Provide the [x, y] coordinate of the cell's center where the given text is located.  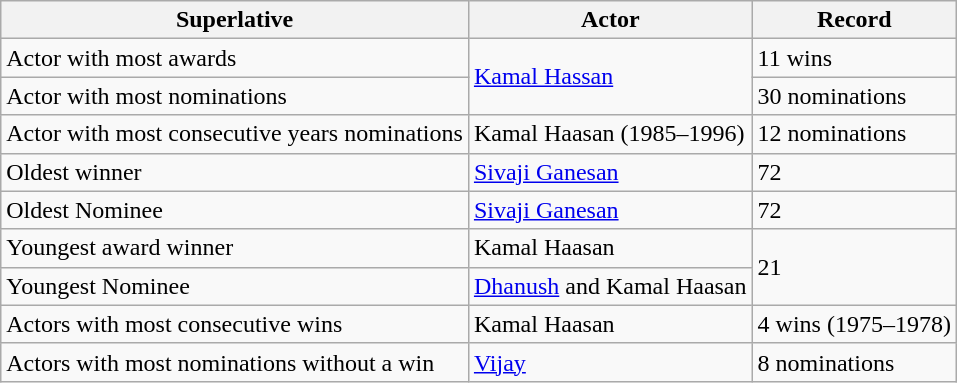
Youngest award winner [235, 248]
Kamal Hassan [610, 77]
21 [854, 267]
4 wins (1975–1978) [854, 324]
Kamal Haasan (1985–1996) [610, 134]
Oldest winner [235, 172]
Actor [610, 20]
Vijay [610, 362]
Actor with most nominations [235, 96]
Actor with most awards [235, 58]
Actors with most nominations without a win [235, 362]
Superlative [235, 20]
Youngest Nominee [235, 286]
11 wins [854, 58]
Actors with most consecutive wins [235, 324]
Record [854, 20]
Oldest Nominee [235, 210]
30 nominations [854, 96]
Dhanush and Kamal Haasan [610, 286]
8 nominations [854, 362]
12 nominations [854, 134]
Actor with most consecutive years nominations [235, 134]
